Find where the given text appears and provide that cell's center as [X, Y] coordinate. 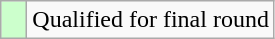
Qualified for final round [151, 20]
